Extract the [x, y] coordinate from the center of the cell holding the provided text.  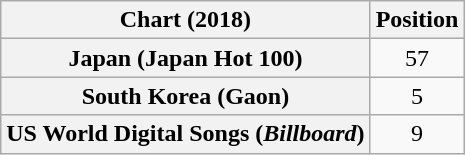
Chart (2018) [186, 20]
South Korea (Gaon) [186, 96]
US World Digital Songs (Billboard) [186, 134]
Position [417, 20]
5 [417, 96]
9 [417, 134]
57 [417, 58]
Japan (Japan Hot 100) [186, 58]
